Scan for the cell matching the given text and deliver its [X, Y] coordinate at center. 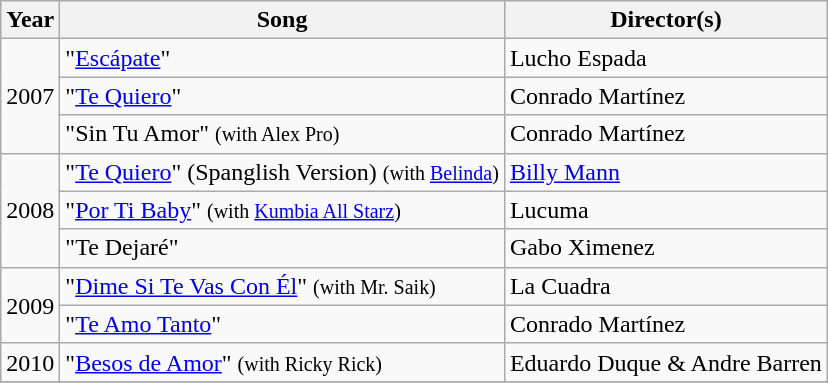
"Te Quiero" (Spanglish Version) (with Belinda) [282, 172]
Gabo Ximenez [666, 248]
Lucho Espada [666, 58]
Lucuma [666, 210]
2010 [30, 362]
"Besos de Amor" (with Ricky Rick) [282, 362]
Eduardo Duque & Andre Barren [666, 362]
2007 [30, 96]
"Escápate" [282, 58]
Year [30, 20]
Director(s) [666, 20]
"Dime Si Te Vas Con Él" (with Mr. Saik) [282, 286]
2008 [30, 210]
"Por Ti Baby" (with Kumbia All Starz) [282, 210]
Song [282, 20]
"Sin Tu Amor" (with Alex Pro) [282, 134]
Billy Mann [666, 172]
"Te Quiero" [282, 96]
"Te Amo Tanto" [282, 324]
"Te Dejaré" [282, 248]
2009 [30, 305]
La Cuadra [666, 286]
